Determine the [x, y] coordinate at the center of the cell enclosing the given text.  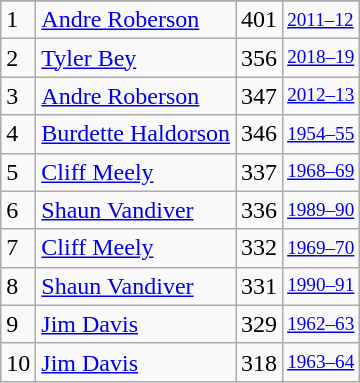
356 [260, 58]
329 [260, 324]
346 [260, 134]
1968–69 [321, 172]
1 [18, 20]
1990–91 [321, 286]
9 [18, 324]
318 [260, 362]
2018–19 [321, 58]
331 [260, 286]
2 [18, 58]
2012–13 [321, 96]
1989–90 [321, 210]
347 [260, 96]
4 [18, 134]
332 [260, 248]
3 [18, 96]
Tyler Bey [136, 58]
Burdette Haldorson [136, 134]
8 [18, 286]
1954–55 [321, 134]
1962–63 [321, 324]
2011–12 [321, 20]
5 [18, 172]
1969–70 [321, 248]
6 [18, 210]
336 [260, 210]
7 [18, 248]
401 [260, 20]
10 [18, 362]
337 [260, 172]
1963–64 [321, 362]
